Find where the given text appears and provide that cell's center as (X, Y) coordinate. 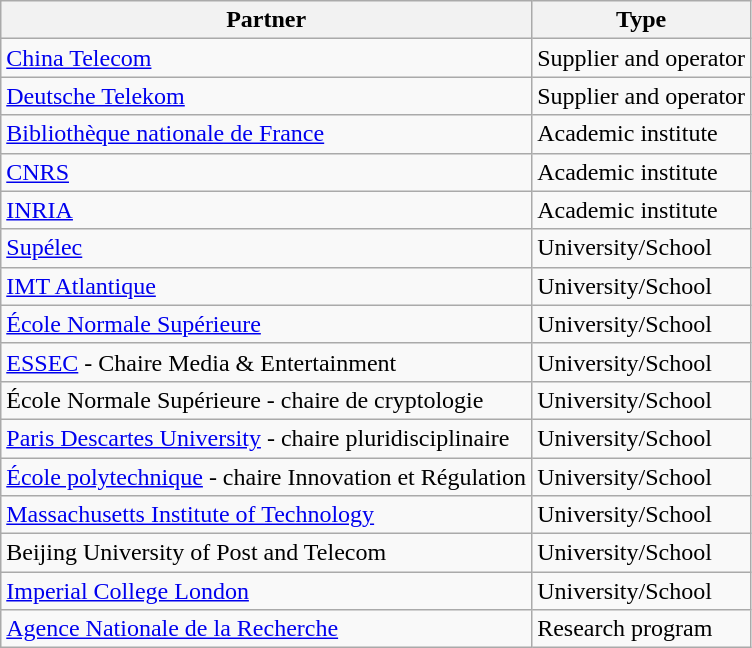
École polytechnique - chaire Innovation et Régulation (266, 477)
China Telecom (266, 58)
Bibliothèque nationale de France (266, 134)
IMT Atlantique (266, 286)
CNRS (266, 172)
Agence Nationale de la Recherche (266, 629)
Paris Descartes University - chaire pluridisciplinaire (266, 438)
Type (642, 20)
ESSEC - Chaire Media & Entertainment (266, 362)
École Normale Supérieure (266, 324)
Imperial College London (266, 591)
Deutsche Telekom (266, 96)
Research program (642, 629)
INRIA (266, 210)
Massachusetts Institute of Technology (266, 515)
Supélec (266, 248)
École Normale Supérieure - chaire de cryptologie (266, 400)
Beijing University of Post and Telecom (266, 553)
Partner (266, 20)
